Provide the [X, Y] coordinate of the cell's center where the given text is located.  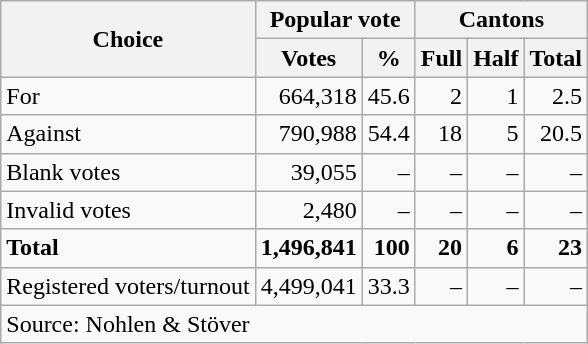
100 [388, 248]
23 [556, 248]
Against [128, 134]
790,988 [308, 134]
Registered voters/turnout [128, 286]
Choice [128, 39]
Full [441, 58]
Blank votes [128, 172]
20.5 [556, 134]
39,055 [308, 172]
6 [496, 248]
33.3 [388, 286]
5 [496, 134]
% [388, 58]
Source: Nohlen & Stöver [294, 324]
1,496,841 [308, 248]
664,318 [308, 96]
For [128, 96]
45.6 [388, 96]
1 [496, 96]
Half [496, 58]
2.5 [556, 96]
54.4 [388, 134]
Popular vote [335, 20]
2,480 [308, 210]
Votes [308, 58]
20 [441, 248]
18 [441, 134]
Invalid votes [128, 210]
2 [441, 96]
Cantons [501, 20]
4,499,041 [308, 286]
